From the cell containing the given text, extract its center point as (x, y) coordinate. 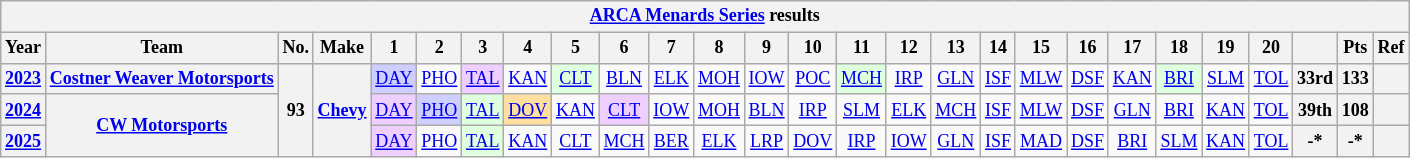
MAD (1040, 140)
12 (908, 48)
15 (1040, 48)
2 (440, 48)
33rd (1316, 78)
Costner Weaver Motorsports (162, 78)
10 (813, 48)
133 (1355, 78)
8 (720, 48)
5 (576, 48)
1 (394, 48)
ARCA Menards Series results (705, 16)
Make (342, 48)
19 (1226, 48)
16 (1088, 48)
20 (1270, 48)
LRP (766, 140)
POC (813, 78)
18 (1179, 48)
Pts (1355, 48)
4 (528, 48)
Team (162, 48)
93 (296, 110)
Ref (1391, 48)
2023 (24, 78)
2025 (24, 140)
BER (672, 140)
13 (956, 48)
14 (998, 48)
2024 (24, 110)
6 (624, 48)
17 (1132, 48)
11 (862, 48)
Chevy (342, 110)
39th (1316, 110)
No. (296, 48)
7 (672, 48)
CW Motorsports (162, 125)
9 (766, 48)
3 (483, 48)
Year (24, 48)
108 (1355, 110)
